Output the [x, y] coordinate of the center of the cell containing the given text.  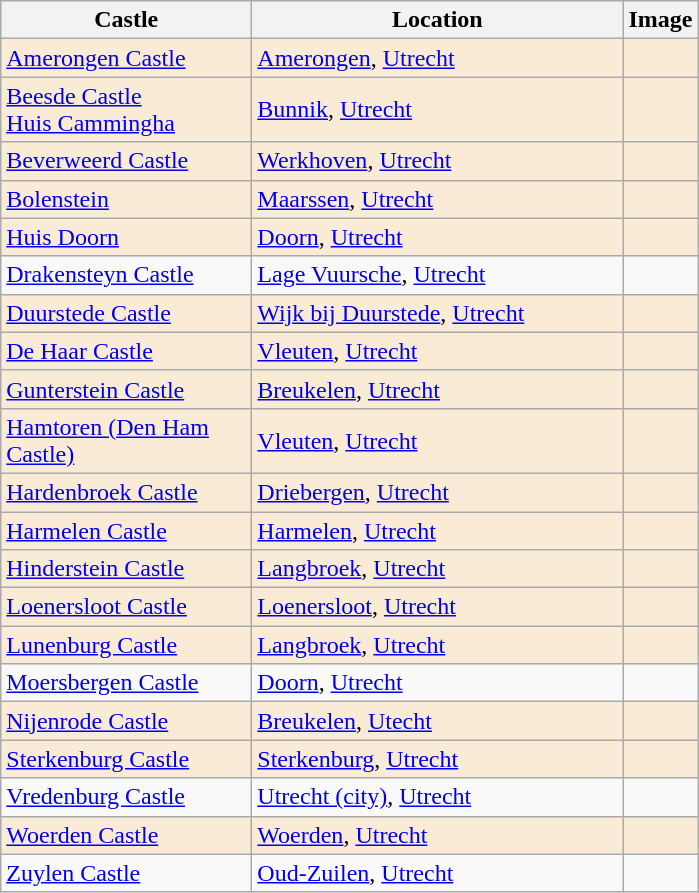
Driebergen, Utrecht [438, 492]
Gunterstein Castle [126, 389]
Loenersloot, Utrecht [438, 607]
Maarssen, Utrecht [438, 199]
Utrecht (city), Utrecht [438, 797]
Bunnik, Utrecht [438, 110]
Oud-Zuilen, Utrecht [438, 873]
Bolenstein [126, 199]
Harmelen, Utrecht [438, 531]
Moersbergen Castle [126, 683]
Breukelen, Utecht [438, 721]
Werkhoven, Utrecht [438, 161]
Duurstede Castle [126, 313]
Woerden, Utrecht [438, 835]
Zuylen Castle [126, 873]
Vredenburg Castle [126, 797]
Wijk bij Duurstede, Utrecht [438, 313]
Hinderstein Castle [126, 569]
Loenersloot Castle [126, 607]
Woerden Castle [126, 835]
Lage Vuursche, Utrecht [438, 275]
Nijenrode Castle [126, 721]
Castle [126, 20]
Beesde CastleHuis Cammingha [126, 110]
Drakensteyn Castle [126, 275]
Location [438, 20]
Huis Doorn [126, 237]
Amerongen Castle [126, 58]
Hardenbroek Castle [126, 492]
De Haar Castle [126, 351]
Lunenburg Castle [126, 645]
Harmelen Castle [126, 531]
Image [660, 20]
Amerongen, Utrecht [438, 58]
Sterkenburg Castle [126, 759]
Beverweerd Castle [126, 161]
Hamtoren (Den Ham Castle) [126, 440]
Sterkenburg, Utrecht [438, 759]
Breukelen, Utrecht [438, 389]
